For the text-containing cell, return its midpoint in (x, y) coordinate format. 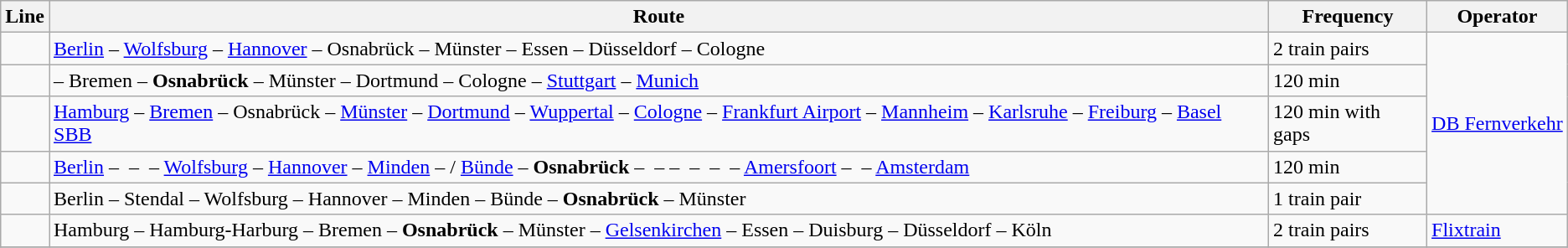
Flixtrain (1498, 230)
Line (25, 17)
Hamburg – Bremen – Osnabrück – Münster – Dortmund – Wuppertal – Cologne – Frankfurt Airport – Mannheim – Karlsruhe – Freiburg – Basel SBB (658, 124)
Frequency (1349, 17)
Berlin – Stendal – Wolfsburg – Hannover – Minden – Bünde – Osnabrück – Münster (658, 199)
Berlin – – – Wolfsburg – Hannover – Minden – / Bünde – Osnabrück – – – – – – Amersfoort – – Amsterdam (658, 167)
DB Fernverkehr (1498, 124)
Berlin – Wolfsburg – Hannover – Osnabrück – Münster – Essen – Düsseldorf – Cologne (658, 49)
120 min with gaps (1349, 124)
Route (658, 17)
Operator (1498, 17)
1 train pair (1349, 199)
– Bremen – Osnabrück – Münster – Dortmund – Cologne – Stuttgart – Munich (658, 80)
Hamburg – Hamburg-Harburg – Bremen – Osnabrück – Münster – Gelsenkirchen – Essen – Duisburg – Düsseldorf – Köln (658, 230)
